Determine the (X, Y) coordinate at the center of the cell enclosing the given text.  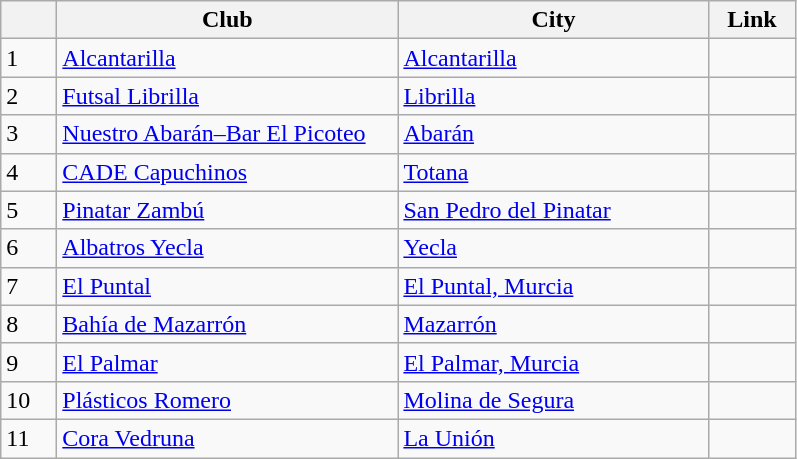
Totana (554, 172)
El Palmar (228, 362)
9 (29, 362)
Link (752, 20)
8 (29, 324)
4 (29, 172)
1 (29, 58)
CADE Capuchinos (228, 172)
7 (29, 286)
6 (29, 248)
Bahía de Mazarrón (228, 324)
11 (29, 438)
5 (29, 210)
Pinatar Zambú (228, 210)
10 (29, 400)
El Puntal, Murcia (554, 286)
City (554, 20)
Yecla (554, 248)
Librilla (554, 96)
Abarán (554, 134)
Molina de Segura (554, 400)
Plásticos Romero (228, 400)
San Pedro del Pinatar (554, 210)
El Palmar, Murcia (554, 362)
Nuestro Abarán–Bar El Picoteo (228, 134)
3 (29, 134)
La Unión (554, 438)
El Puntal (228, 286)
Club (228, 20)
2 (29, 96)
Mazarrón (554, 324)
Albatros Yecla (228, 248)
Futsal Librilla (228, 96)
Cora Vedruna (228, 438)
